Capture the cell that displays the provided text and extract its (X, Y) central coordinate. 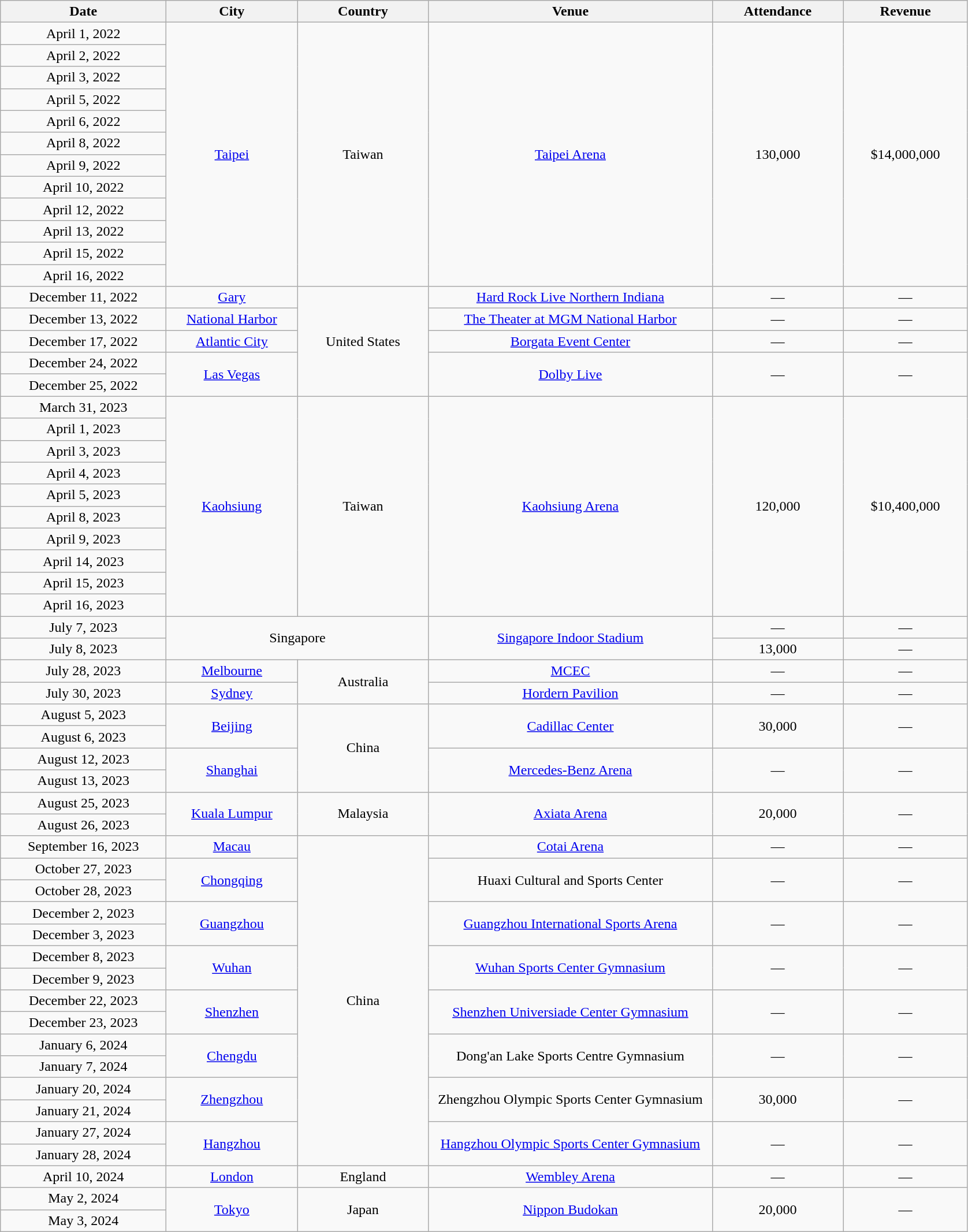
Las Vegas (232, 374)
April 15, 2023 (83, 583)
April 5, 2022 (83, 99)
January 20, 2024 (83, 1089)
April 16, 2022 (83, 276)
Hangzhou Olympic Sports Center Gymnasium (571, 1144)
Kaohsiung Arena (571, 506)
Gary (232, 297)
Wuhan (232, 967)
April 8, 2023 (83, 517)
13,000 (777, 649)
Venue (571, 12)
May 2, 2024 (83, 1198)
United States (363, 341)
Singapore (297, 638)
Hard Rock Live Northern Indiana (571, 297)
May 3, 2024 (83, 1220)
December 13, 2022 (83, 319)
Malaysia (363, 814)
April 1, 2023 (83, 429)
Dong'an Lake Sports Centre Gymnasium (571, 1056)
Chengdu (232, 1056)
April 12, 2022 (83, 209)
120,000 (777, 506)
Atlantic City (232, 341)
April 13, 2022 (83, 231)
December 25, 2022 (83, 385)
April 16, 2023 (83, 605)
Tokyo (232, 1209)
January 28, 2024 (83, 1155)
April 6, 2022 (83, 121)
Japan (363, 1209)
Hordern Pavilion (571, 693)
April 10, 2022 (83, 187)
Cadillac Center (571, 726)
January 7, 2024 (83, 1067)
Australia (363, 682)
January 21, 2024 (83, 1111)
Chongqing (232, 880)
City (232, 12)
Dolby Live (571, 374)
$10,400,000 (906, 506)
Wembley Arena (571, 1177)
Mercedes-Benz Arena (571, 770)
August 25, 2023 (83, 803)
Shenzhen Universiade Center Gymnasium (571, 1012)
August 6, 2023 (83, 737)
Guangzhou (232, 924)
April 2, 2022 (83, 55)
Shenzhen (232, 1012)
August 5, 2023 (83, 715)
December 17, 2022 (83, 341)
December 2, 2023 (83, 913)
January 27, 2024 (83, 1133)
April 5, 2023 (83, 495)
August 12, 2023 (83, 759)
December 23, 2023 (83, 1023)
Hangzhou (232, 1144)
December 8, 2023 (83, 956)
Singapore Indoor Stadium (571, 638)
Country (363, 12)
September 16, 2023 (83, 847)
April 9, 2023 (83, 539)
Kuala Lumpur (232, 814)
London (232, 1177)
April 14, 2023 (83, 561)
Taipei (232, 155)
August 26, 2023 (83, 825)
April 10, 2024 (83, 1177)
Melbourne (232, 671)
July 30, 2023 (83, 693)
$14,000,000 (906, 155)
April 9, 2022 (83, 165)
April 4, 2023 (83, 473)
Guangzhou International Sports Arena (571, 924)
April 1, 2022 (83, 34)
Cotai Arena (571, 847)
Macau (232, 847)
130,000 (777, 155)
January 6, 2024 (83, 1045)
Revenue (906, 12)
July 28, 2023 (83, 671)
December 9, 2023 (83, 979)
December 11, 2022 (83, 297)
MCEC (571, 671)
December 3, 2023 (83, 935)
Nippon Budokan (571, 1209)
October 27, 2023 (83, 869)
April 8, 2022 (83, 143)
Zhengzhou (232, 1100)
July 7, 2023 (83, 627)
Zhengzhou Olympic Sports Center Gymnasium (571, 1100)
Date (83, 12)
August 13, 2023 (83, 781)
England (363, 1177)
April 3, 2023 (83, 451)
Attendance (777, 12)
Wuhan Sports Center Gymnasium (571, 967)
April 15, 2022 (83, 253)
July 8, 2023 (83, 649)
March 31, 2023 (83, 407)
Sydney (232, 693)
Borgata Event Center (571, 341)
April 3, 2022 (83, 77)
Kaohsiung (232, 506)
The Theater at MGM National Harbor (571, 319)
December 22, 2023 (83, 1001)
Huaxi Cultural and Sports Center (571, 880)
October 28, 2023 (83, 891)
Taipei Arena (571, 155)
National Harbor (232, 319)
Axiata Arena (571, 814)
Beijing (232, 726)
Shanghai (232, 770)
December 24, 2022 (83, 363)
